Determine the (x, y) coordinate at the center of the cell enclosing the given text.  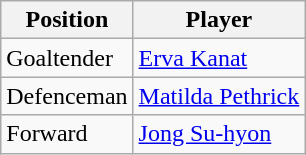
Erva Kanat (219, 58)
Position (67, 20)
Goaltender (67, 58)
Matilda Pethrick (219, 96)
Forward (67, 134)
Jong Su-hyon (219, 134)
Defenceman (67, 96)
Player (219, 20)
